Output the [X, Y] coordinate of the center of the cell containing the given text.  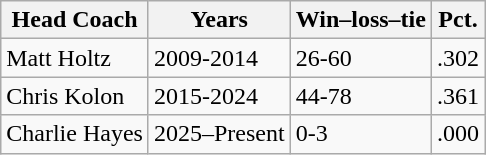
Charlie Hayes [75, 134]
Head Coach [75, 20]
26-60 [360, 58]
Matt Holtz [75, 58]
Years [219, 20]
2025–Present [219, 134]
Pct. [458, 20]
Chris Kolon [75, 96]
44-78 [360, 96]
Win–loss–tie [360, 20]
.000 [458, 134]
2015-2024 [219, 96]
.302 [458, 58]
2009-2014 [219, 58]
.361 [458, 96]
0-3 [360, 134]
